Provide the [x, y] coordinate of the cell's center where the given text is located.  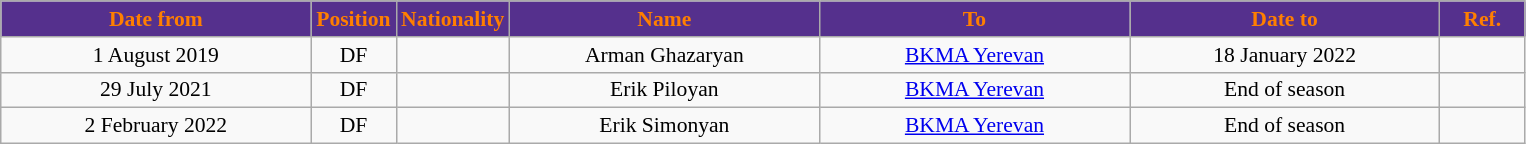
Erik Piloyan [664, 90]
Name [664, 19]
Nationality [452, 19]
Position [354, 19]
Ref. [1482, 19]
2 February 2022 [156, 126]
Arman Ghazaryan [664, 55]
Date from [156, 19]
Erik Simonyan [664, 126]
To [974, 19]
1 August 2019 [156, 55]
29 July 2021 [156, 90]
Date to [1285, 19]
18 January 2022 [1285, 55]
